Pinpoint the cell where the given text exists, returning its [x, y] midpoint coordinate. 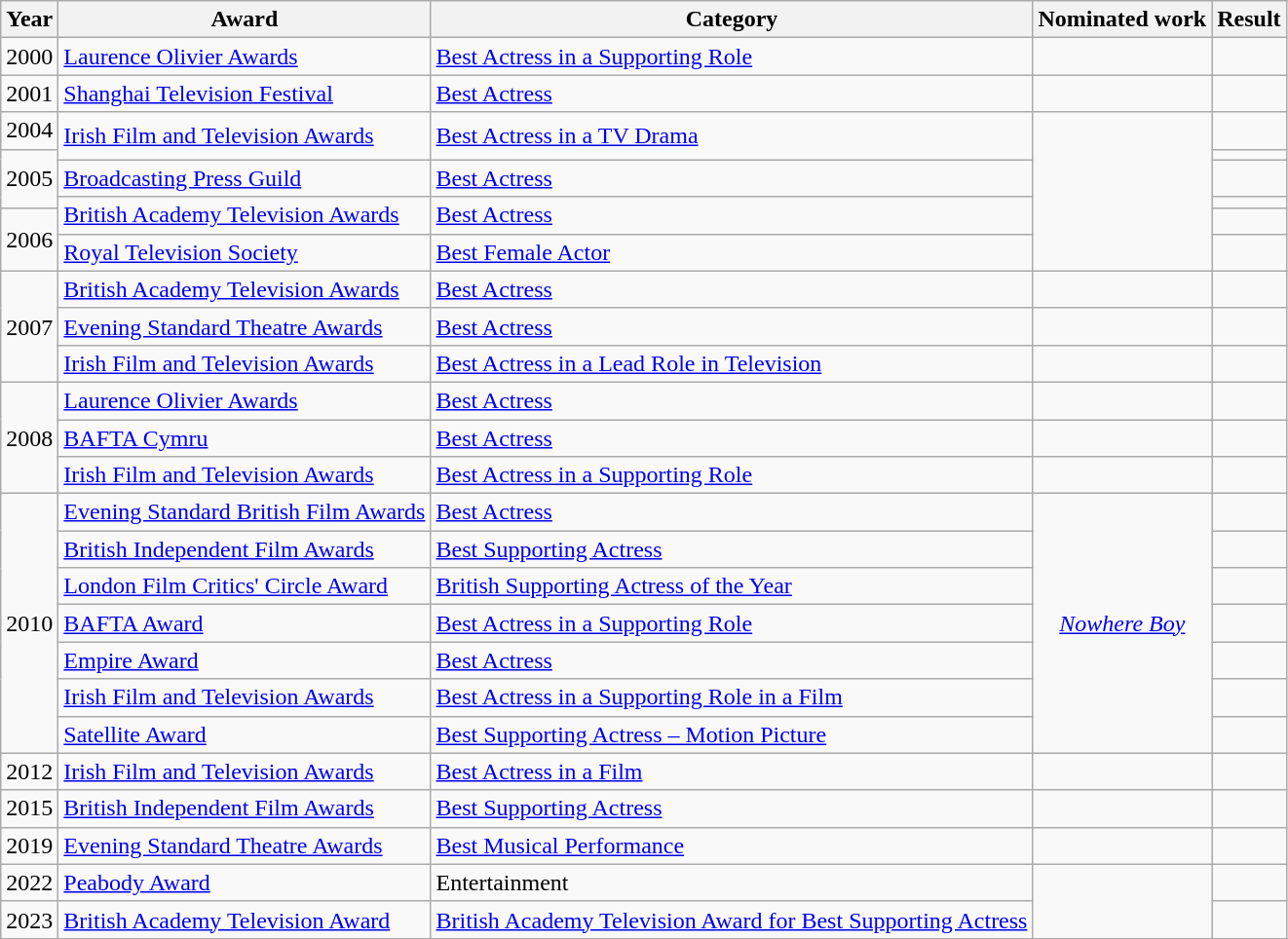
2023 [29, 920]
Entertainment [732, 883]
Best Actress in a Supporting Role in a Film [732, 697]
2007 [29, 326]
Best Actress in a TV Drama [732, 136]
Shanghai Television Festival [245, 94]
BAFTA Cymru [245, 437]
2006 [29, 240]
2001 [29, 94]
Result [1249, 19]
Royal Television Society [245, 252]
Year [29, 19]
Best Musical Performance [732, 845]
Evening Standard British Film Awards [245, 512]
Peabody Award [245, 883]
2019 [29, 845]
2022 [29, 883]
Best Supporting Actress – Motion Picture [732, 734]
British Academy Television Award [245, 920]
Category [732, 19]
2012 [29, 771]
British Academy Television Award for Best Supporting Actress [732, 920]
Best Actress in a Lead Role in Television [732, 363]
London Film Critics' Circle Award [245, 586]
Award [245, 19]
Best Actress in a Film [732, 771]
Best Female Actor [732, 252]
2005 [29, 178]
BAFTA Award [245, 623]
2004 [29, 131]
Nowhere Boy [1122, 623]
British Supporting Actress of the Year [732, 586]
2008 [29, 437]
Broadcasting Press Guild [245, 178]
2000 [29, 56]
Empire Award [245, 660]
2015 [29, 808]
2010 [29, 623]
Satellite Award [245, 734]
Nominated work [1122, 19]
